Return the [X, Y] coordinate for the center point of the cell that contains the specified text.  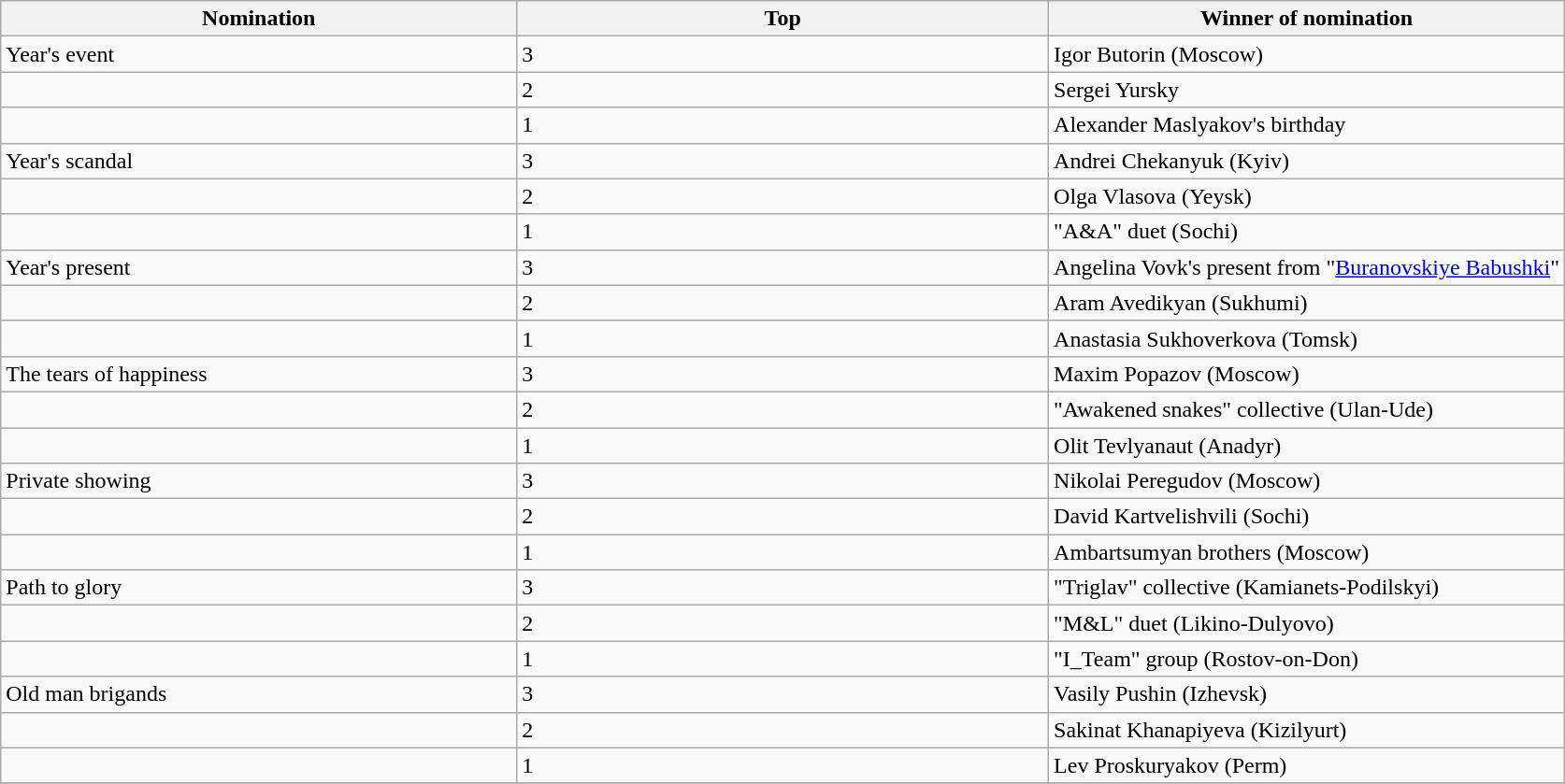
Maxim Popazov (Moscow) [1307, 374]
Winner of nomination [1307, 19]
Nomination [259, 19]
"I_Team" group (Rostov-on-Don) [1307, 659]
Year's present [259, 267]
Vasily Pushin (Izhevsk) [1307, 694]
Sakinat Khanapiyeva (Kizilyurt) [1307, 730]
Path to glory [259, 588]
Year's scandal [259, 161]
Angelina Vovk's present from "Buranovskiye Babushki" [1307, 267]
"Triglav" collective (Kamianets-Podilskyi) [1307, 588]
Old man brigands [259, 694]
David Kartvelishvili (Sochi) [1307, 517]
Alexander Maslyakov's birthday [1307, 125]
Nikolai Peregudov (Moscow) [1307, 481]
Igor Butorin (Moscow) [1307, 54]
"Awakened snakes" collective (Ulan-Ude) [1307, 409]
Ambartsumyan brothers (Moscow) [1307, 552]
Andrei Chekanyuk (Kyiv) [1307, 161]
"M&L" duet (Likino-Dulyovo) [1307, 623]
The tears of happiness [259, 374]
Olga Vlasova (Yeysk) [1307, 196]
Top [783, 19]
Olit Tevlyanaut (Anadyr) [1307, 446]
Anastasia Sukhoverkova (Tomsk) [1307, 338]
Lev Proskuryakov (Perm) [1307, 765]
Private showing [259, 481]
Sergei Yursky [1307, 90]
Year's event [259, 54]
"A&A" duet (Sochi) [1307, 232]
Aram Avedikyan (Sukhumi) [1307, 303]
